Locate the cell with the specified text and output its [X, Y] center coordinate. 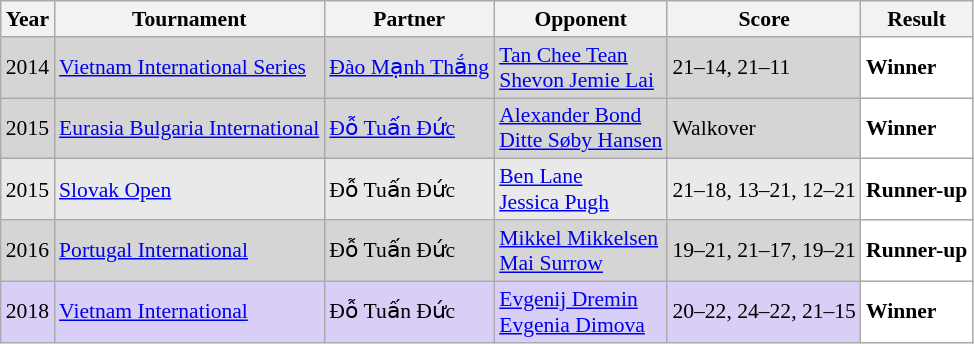
Evgenij Dremin Evgenia Dimova [580, 312]
2018 [28, 312]
21–14, 21–11 [764, 68]
Result [916, 19]
2014 [28, 68]
Opponent [580, 19]
Slovak Open [189, 190]
Vietnam International Series [189, 68]
20–22, 24–22, 21–15 [764, 312]
Tournament [189, 19]
19–21, 21–17, 19–21 [764, 250]
Tan Chee Tean Shevon Jemie Lai [580, 68]
2016 [28, 250]
Eurasia Bulgaria International [189, 128]
Mikkel Mikkelsen Mai Surrow [580, 250]
Partner [409, 19]
Alexander Bond Ditte Søby Hansen [580, 128]
Walkover [764, 128]
Ben Lane Jessica Pugh [580, 190]
21–18, 13–21, 12–21 [764, 190]
Score [764, 19]
Đào Mạnh Thắng [409, 68]
Vietnam International [189, 312]
Portugal International [189, 250]
Year [28, 19]
